Find where the given text appears and provide that cell's center as [x, y] coordinate. 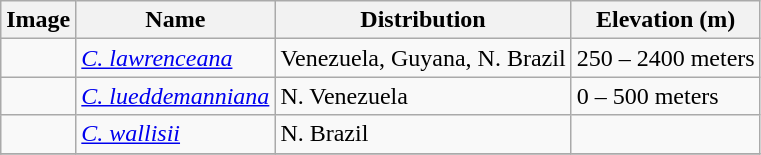
Venezuela, Guyana, N. Brazil [423, 58]
C. lueddemanniana [176, 96]
Distribution [423, 20]
Image [38, 20]
C. lawrenceana [176, 58]
0 – 500 meters [666, 96]
250 – 2400 meters [666, 58]
Elevation (m) [666, 20]
N. Brazil [423, 134]
Name [176, 20]
C. wallisii [176, 134]
N. Venezuela [423, 96]
